Pinpoint the cell where the given text exists, returning its [X, Y] midpoint coordinate. 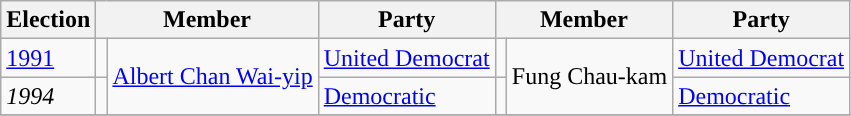
Albert Chan Wai-yip [212, 77]
Fung Chau-kam [589, 77]
1994 [48, 96]
Election [48, 20]
1991 [48, 58]
